Extract the [X, Y] coordinate from the center of the cell holding the provided text.  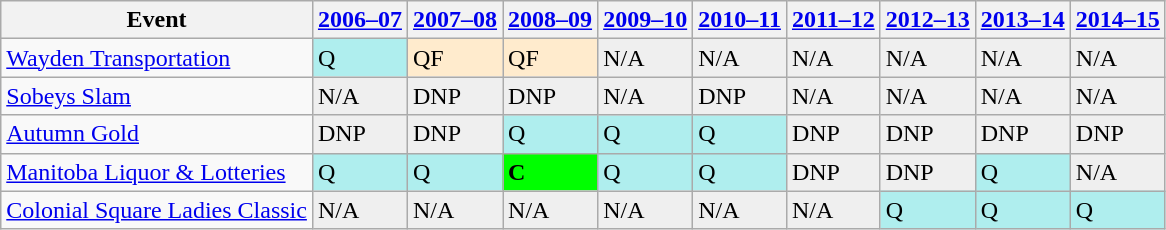
2010–11 [740, 20]
2008–09 [550, 20]
2013–14 [1022, 20]
Sobeys Slam [157, 96]
C [550, 172]
Autumn Gold [157, 134]
Colonial Square Ladies Classic [157, 210]
Manitoba Liquor & Lotteries [157, 172]
Wayden Transportation [157, 58]
2006–07 [360, 20]
2014–15 [1118, 20]
2012–13 [928, 20]
2009–10 [646, 20]
2007–08 [454, 20]
2011–12 [833, 20]
Event [157, 20]
